From the cell containing the given text, extract its center point as (X, Y) coordinate. 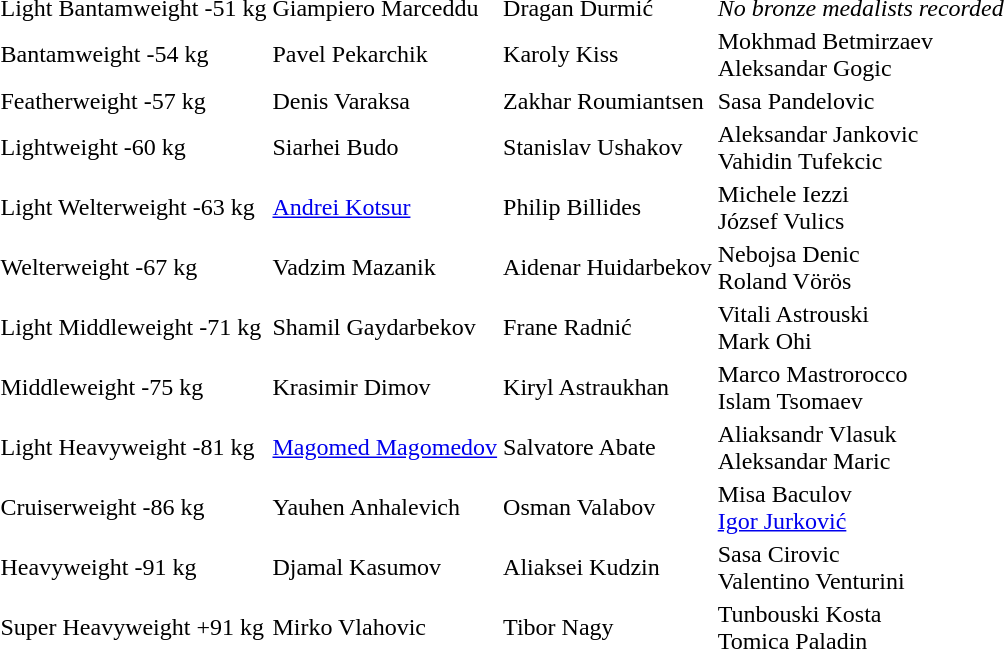
Frane Radnić (608, 328)
Osman Valabov (608, 508)
Philip Billides (608, 208)
Andrei Kotsur (385, 208)
Djamal Kasumov (385, 568)
Magomed Magomedov (385, 448)
Zakhar Roumiantsen (608, 101)
Kiryl Astraukhan (608, 388)
Salvatore Abate (608, 448)
Vadzim Mazanik (385, 268)
Krasimir Dimov (385, 388)
Karoly Kiss (608, 54)
Shamil Gaydarbekov (385, 328)
Stanislav Ushakov (608, 148)
Siarhei Budo (385, 148)
Pavel Pekarchik (385, 54)
Aidenar Huidarbekov (608, 268)
Yauhen Anhalevich (385, 508)
Aliaksei Kudzin (608, 568)
Denis Varaksa (385, 101)
